Find where the given text appears and provide that cell's center as [X, Y] coordinate. 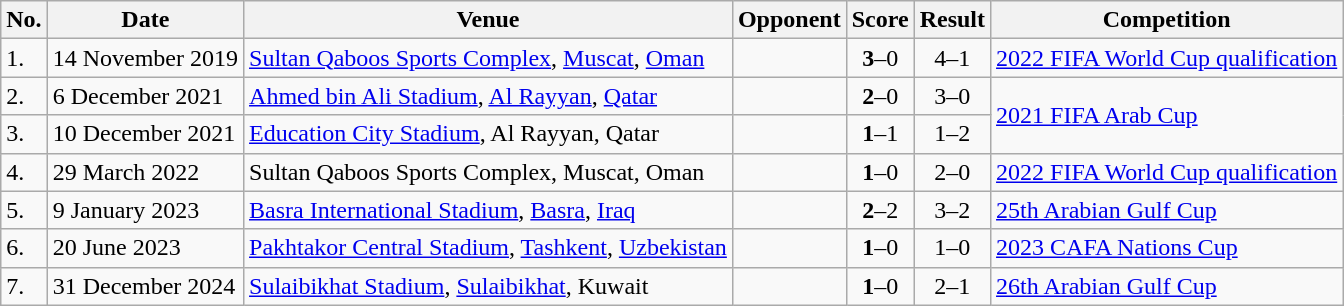
29 March 2022 [145, 172]
2. [24, 96]
6. [24, 248]
20 June 2023 [145, 248]
4. [24, 172]
31 December 2024 [145, 286]
26th Arabian Gulf Cup [1167, 286]
Pakhtakor Central Stadium, Tashkent, Uzbekistan [488, 248]
Opponent [789, 20]
Score [880, 20]
Venue [488, 20]
9 January 2023 [145, 210]
6 December 2021 [145, 96]
1. [24, 58]
10 December 2021 [145, 134]
5. [24, 210]
2–2 [880, 210]
14 November 2019 [145, 58]
3–2 [952, 210]
3. [24, 134]
Education City Stadium, Al Rayyan, Qatar [488, 134]
2021 FIFA Arab Cup [1167, 115]
Basra International Stadium, Basra, Iraq [488, 210]
Competition [1167, 20]
4–1 [952, 58]
25th Arabian Gulf Cup [1167, 210]
Result [952, 20]
Ahmed bin Ali Stadium, Al Rayyan, Qatar [488, 96]
Date [145, 20]
Sulaibikhat Stadium, Sulaibikhat, Kuwait [488, 286]
No. [24, 20]
7. [24, 286]
2023 CAFA Nations Cup [1167, 248]
1–2 [952, 134]
1–1 [880, 134]
2–1 [952, 286]
